Locate the cell with the specified text and output its (x, y) center coordinate. 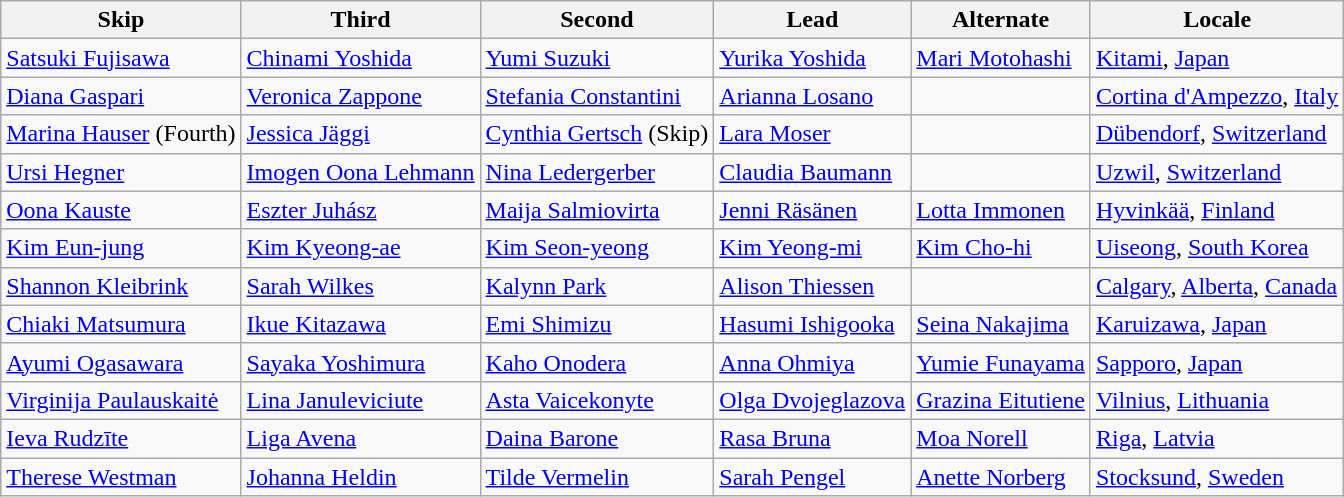
Karuizawa, Japan (1216, 324)
Rasa Bruna (812, 438)
Emi Shimizu (597, 324)
Sapporo, Japan (1216, 362)
Alison Thiessen (812, 286)
Skip (121, 20)
Grazina Eitutiene (1001, 400)
Diana Gaspari (121, 96)
Lina Januleviciute (360, 400)
Veronica Zappone (360, 96)
Johanna Heldin (360, 477)
Chinami Yoshida (360, 58)
Cortina d'Ampezzo, Italy (1216, 96)
Jessica Jäggi (360, 134)
Virginija Paulauskaitė (121, 400)
Yumi Suzuki (597, 58)
Kim Eun-jung (121, 248)
Therese Westman (121, 477)
Lara Moser (812, 134)
Nina Ledergerber (597, 172)
Ursi Hegner (121, 172)
Oona Kauste (121, 210)
Ayumi Ogasawara (121, 362)
Jenni Räsänen (812, 210)
Stocksund, Sweden (1216, 477)
Cynthia Gertsch (Skip) (597, 134)
Daina Barone (597, 438)
Third (360, 20)
Asta Vaicekonyte (597, 400)
Hyvinkää, Finland (1216, 210)
Alternate (1001, 20)
Calgary, Alberta, Canada (1216, 286)
Shannon Kleibrink (121, 286)
Lotta Immonen (1001, 210)
Kim Cho-hi (1001, 248)
Anna Ohmiya (812, 362)
Imogen Oona Lehmann (360, 172)
Yurika Yoshida (812, 58)
Kim Seon-yeong (597, 248)
Kitami, Japan (1216, 58)
Satsuki Fujisawa (121, 58)
Seina Nakajima (1001, 324)
Ikue Kitazawa (360, 324)
Ieva Rudzīte (121, 438)
Arianna Losano (812, 96)
Hasumi Ishigooka (812, 324)
Sarah Wilkes (360, 286)
Uzwil, Switzerland (1216, 172)
Liga Avena (360, 438)
Kim Yeong-mi (812, 248)
Olga Dvojeglazova (812, 400)
Kalynn Park (597, 286)
Sarah Pengel (812, 477)
Kim Kyeong-ae (360, 248)
Dübendorf, Switzerland (1216, 134)
Vilnius, Lithuania (1216, 400)
Eszter Juhász (360, 210)
Yumie Funayama (1001, 362)
Stefania Constantini (597, 96)
Sayaka Yoshimura (360, 362)
Chiaki Matsumura (121, 324)
Claudia Baumann (812, 172)
Mari Motohashi (1001, 58)
Kaho Onodera (597, 362)
Anette Norberg (1001, 477)
Moa Norell (1001, 438)
Riga, Latvia (1216, 438)
Tilde Vermelin (597, 477)
Lead (812, 20)
Locale (1216, 20)
Uiseong, South Korea (1216, 248)
Second (597, 20)
Marina Hauser (Fourth) (121, 134)
Maija Salmiovirta (597, 210)
